Find where the given text appears and provide that cell's center as [x, y] coordinate. 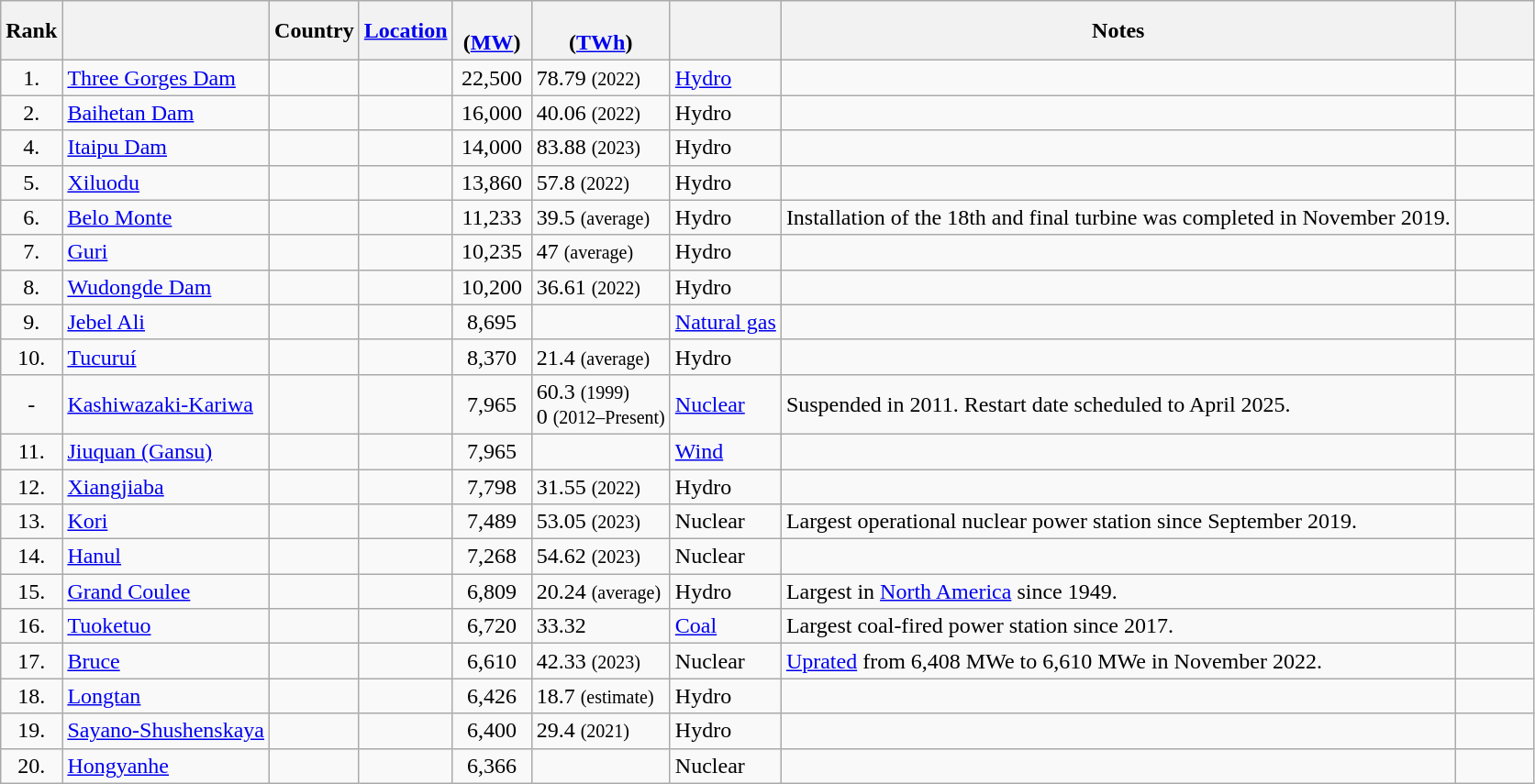
Hongyanhe [166, 766]
14,000 [492, 148]
13. [31, 522]
Largest coal-fired power station since 2017. [1118, 626]
Kori [166, 522]
57.8 (2022) [600, 182]
Jebel Ali [166, 322]
10. [31, 357]
12. [31, 487]
60.3 (1999) 0 (2012–Present) [600, 403]
9. [31, 322]
2. [31, 113]
Largest in North America since 1949. [1118, 591]
Itaipu Dam [166, 148]
10,235 [492, 252]
7,798 [492, 487]
8,695 [492, 322]
11,233 [492, 217]
- [31, 403]
Wind [725, 451]
Jiuquan (Gansu) [166, 451]
13,860 [492, 182]
17. [31, 661]
Rank [31, 31]
Belo Monte [166, 217]
40.06 (2022) [600, 113]
Largest operational nuclear power station since September 2019. [1118, 522]
39.5 (average) [600, 217]
20. [31, 766]
Notes [1118, 31]
Xiluodu [166, 182]
31.55 (2022) [600, 487]
Guri [166, 252]
6,366 [492, 766]
54.62 (2023) [600, 557]
Wudongde Dam [166, 287]
Xiangjiaba [166, 487]
Grand Coulee [166, 591]
Sayano-Shushenskaya [166, 731]
7,268 [492, 557]
(MW) [492, 31]
21.4 (average) [600, 357]
42.33 (2023) [600, 661]
Baihetan Dam [166, 113]
6. [31, 217]
53.05 (2023) [600, 522]
20.24 (average) [600, 591]
33.32 [600, 626]
10,200 [492, 287]
7. [31, 252]
Tucuruí [166, 357]
36.61 (2022) [600, 287]
Natural gas [725, 322]
Location [406, 31]
6,610 [492, 661]
22,500 [492, 78]
6,400 [492, 731]
Kashiwazaki-Kariwa [166, 403]
Coal [725, 626]
18. [31, 696]
29.4 (2021) [600, 731]
Hanul [166, 557]
47 (average) [600, 252]
7,489 [492, 522]
8. [31, 287]
Three Gorges Dam [166, 78]
6,809 [492, 591]
18.7 (estimate) [600, 696]
Bruce [166, 661]
6,426 [492, 696]
16,000 [492, 113]
4. [31, 148]
5. [31, 182]
1. [31, 78]
19. [31, 731]
Longtan [166, 696]
83.88 (2023) [600, 148]
Suspended in 2011. Restart date scheduled to April 2025. [1118, 403]
Tuoketuo [166, 626]
78.79 (2022) [600, 78]
15. [31, 591]
(TWh) [600, 31]
14. [31, 557]
16. [31, 626]
Uprated from 6,408 MWe to 6,610 MWe in November 2022. [1118, 661]
Installation of the 18th and final turbine was completed in November 2019. [1118, 217]
8,370 [492, 357]
11. [31, 451]
Country [315, 31]
6,720 [492, 626]
